Extract the [x, y] coordinate from the center of the cell holding the provided text.  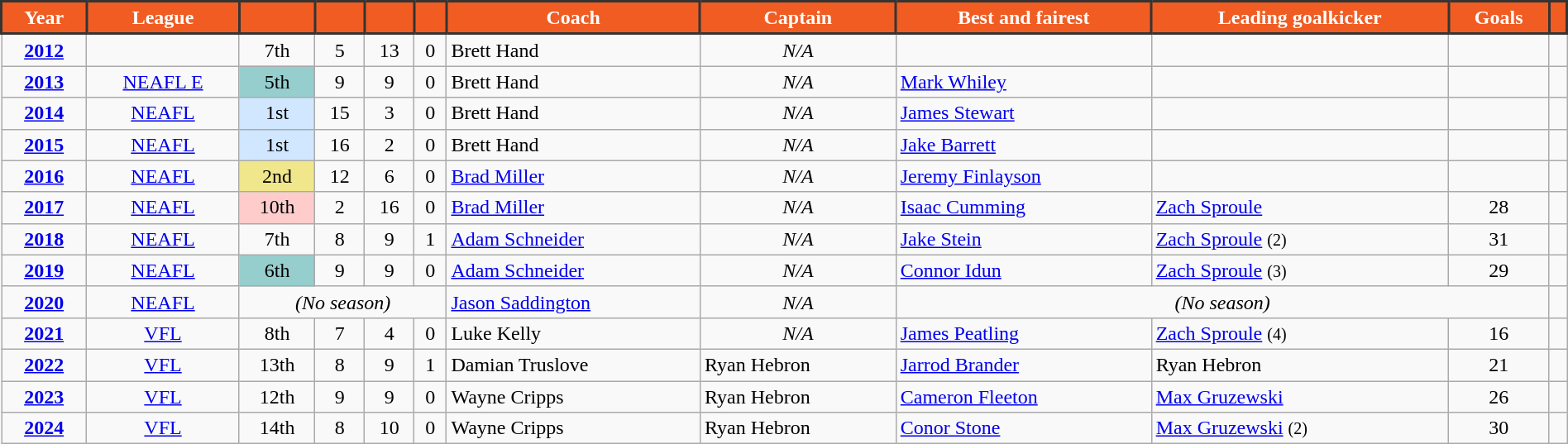
2015 [45, 145]
Jarrod Brander [1024, 365]
Goals [1499, 18]
Connor Idun [1024, 270]
21 [1499, 365]
29 [1499, 270]
2016 [45, 176]
Conor Stone [1024, 428]
Zach Sproule (4) [1300, 333]
2017 [45, 208]
Cameron Fleeton [1024, 396]
31 [1499, 239]
12th [277, 396]
2019 [45, 270]
Jake Stein [1024, 239]
13 [390, 50]
2023 [45, 396]
14th [277, 428]
10 [390, 428]
Leading goalkicker [1300, 18]
6th [277, 270]
Damian Truslove [574, 365]
2022 [45, 365]
NEAFL E [164, 82]
7 [340, 333]
2nd [277, 176]
26 [1499, 396]
15 [340, 113]
6 [390, 176]
2020 [45, 302]
Jake Barrett [1024, 145]
Isaac Cumming [1024, 208]
8th [277, 333]
4 [390, 333]
10th [277, 208]
2021 [45, 333]
3 [390, 113]
Captain [799, 18]
Zach Sproule [1300, 208]
28 [1499, 208]
Year [45, 18]
Max Gruzewski [1300, 396]
James Peatling [1024, 333]
2013 [45, 82]
Best and fairest [1024, 18]
James Stewart [1024, 113]
5 [340, 50]
League [164, 18]
12 [340, 176]
Jeremy Finlayson [1024, 176]
2024 [45, 428]
Max Gruzewski (2) [1300, 428]
Mark Whiley [1024, 82]
Zach Sproule (3) [1300, 270]
2014 [45, 113]
Coach [574, 18]
13th [277, 365]
2018 [45, 239]
Zach Sproule (2) [1300, 239]
Luke Kelly [574, 333]
30 [1499, 428]
2012 [45, 50]
Jason Saddington [574, 302]
5th [277, 82]
